Scan for the cell matching the given text and deliver its [x, y] coordinate at center. 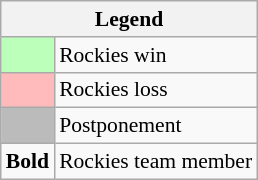
Rockies team member [156, 162]
Rockies win [156, 55]
Rockies loss [156, 90]
Legend [129, 19]
Postponement [156, 126]
Bold [28, 162]
